Extract the (X, Y) coordinate from the center of the cell holding the provided text.  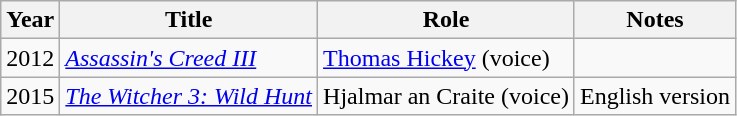
Notes (654, 20)
2012 (30, 58)
Hjalmar an Craite (voice) (446, 96)
Year (30, 20)
Assassin's Creed III (189, 58)
Role (446, 20)
2015 (30, 96)
The Witcher 3: Wild Hunt (189, 96)
Thomas Hickey (voice) (446, 58)
English version (654, 96)
Title (189, 20)
